Locate the cell with the specified text and output its (x, y) center coordinate. 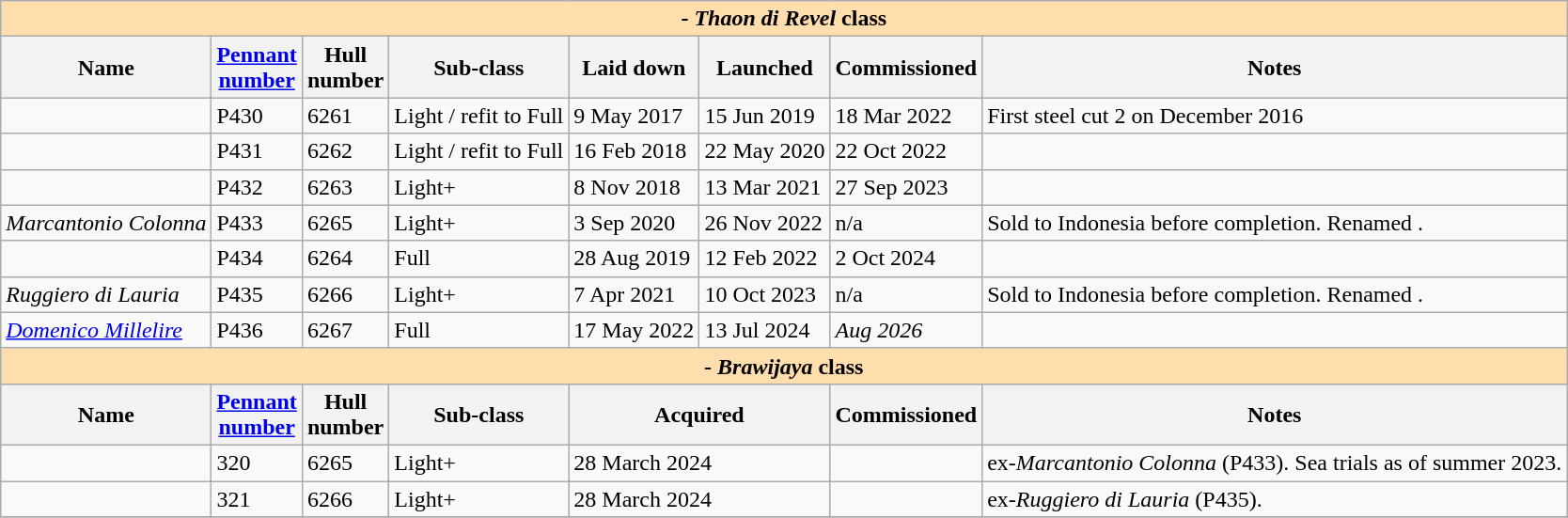
P435 (257, 294)
17 May 2022 (634, 330)
First steel cut 2 on December 2016 (1275, 116)
6262 (345, 151)
Acquired (699, 414)
9 May 2017 (634, 116)
Marcantonio Colonna (106, 223)
Ruggiero di Lauria (106, 294)
320 (257, 463)
6261 (345, 116)
- Brawijaya class (784, 366)
P433 (257, 223)
2 Oct 2024 (906, 259)
Launched (765, 68)
12 Feb 2022 (765, 259)
15 Jun 2019 (765, 116)
26 Nov 2022 (765, 223)
P436 (257, 330)
10 Oct 2023 (765, 294)
6267 (345, 330)
P434 (257, 259)
P430 (257, 116)
321 (257, 499)
P432 (257, 187)
ex-Marcantonio Colonna (P433). Sea trials as of summer 2023. (1275, 463)
28 Aug 2019 (634, 259)
18 Mar 2022 (906, 116)
6263 (345, 187)
27 Sep 2023 (906, 187)
Domenico Millelire (106, 330)
6264 (345, 259)
8 Nov 2018 (634, 187)
Laid down (634, 68)
7 Apr 2021 (634, 294)
13 Jul 2024 (765, 330)
22 May 2020 (765, 151)
P431 (257, 151)
22 Oct 2022 (906, 151)
16 Feb 2018 (634, 151)
- Thaon di Revel class (784, 19)
ex-Ruggiero di Lauria (P435). (1275, 499)
Aug 2026 (906, 330)
13 Mar 2021 (765, 187)
3 Sep 2020 (634, 223)
